Search for the cell housing the specified text and yield its (x, y) center coordinate. 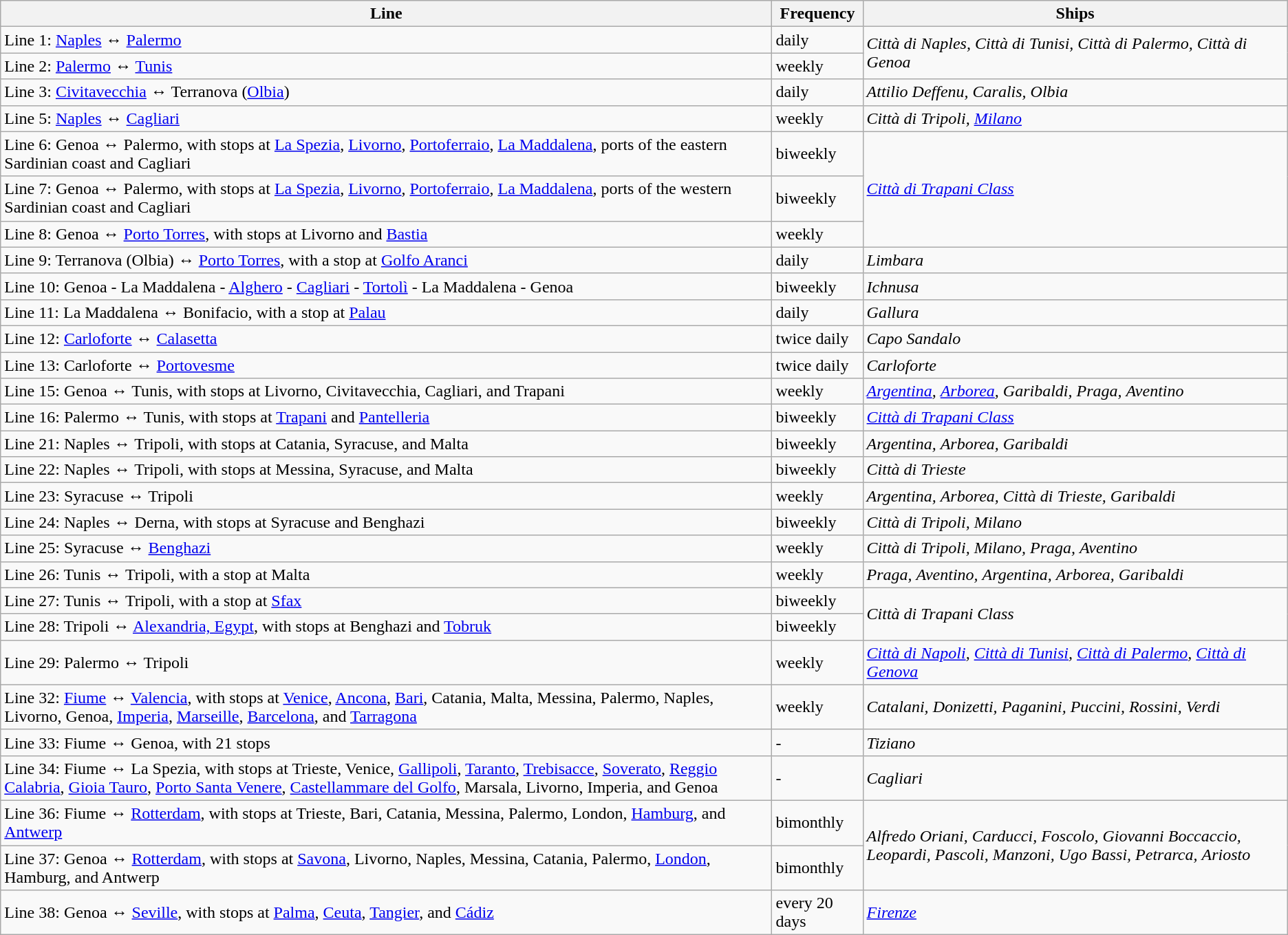
Catalani, Donizetti, Paganini, Puccini, Rossini, Verdi (1075, 707)
Argentina, Arborea, Garibaldi (1075, 444)
Città di Napoli, Città di Tunisi, Città di Palermo, Città di Genova (1075, 662)
Praga, Aventino, Argentina, Arborea, Garibaldi (1075, 574)
Line 24: Naples ↔ Derna, with stops at Syracuse and Benghazi (387, 522)
Frequency (817, 14)
Line 11: La Maddalena ↔ Bonifacio, with a stop at Palau (387, 312)
Line 5: Naples ↔ Cagliari (387, 118)
Line 9: Terranova (Olbia) ↔ Porto Torres, with a stop at Golfo Aranci (387, 260)
Line 1: Naples ↔ Palermo (387, 40)
Capo Sandalo (1075, 338)
Limbara (1075, 260)
Line 36: Fiume ↔ Rotterdam, with stops at Trieste, Bari, Catania, Messina, Palermo, London, Hamburg, and Antwerp (387, 823)
Line 2: Palermo ↔ Tunis (387, 66)
Firenze (1075, 912)
Line 33: Fiume ↔ Genoa, with 21 stops (387, 742)
Line 8: Genoa ↔ Porto Torres, with stops at Livorno and Bastia (387, 234)
Line 22: Naples ↔ Tripoli, with stops at Messina, Syracuse, and Malta (387, 470)
Line 6: Genoa ↔ Palermo, with stops at La Spezia, Livorno, Portoferraio, La Maddalena, ports of the eastern Sardinian coast and Cagliari (387, 154)
Attilio Deffenu, Caralis, Olbia (1075, 92)
Line 7: Genoa ↔ Palermo, with stops at La Spezia, Livorno, Portoferraio, La Maddalena, ports of the western Sardinian coast and Cagliari (387, 198)
Ichnusa (1075, 286)
Line 13: Carloforte ↔ Portovesme (387, 365)
Line 28: Tripoli ↔ Alexandria, Egypt, with stops at Benghazi and Tobruk (387, 627)
Ships (1075, 14)
every 20 days (817, 912)
Line 15: Genoa ↔ Tunis, with stops at Livorno, Civitavecchia, Cagliari, and Trapani (387, 391)
Città di Tripoli, Milano, Praga, Aventino (1075, 548)
Line 26: Tunis ↔ Tripoli, with a stop at Malta (387, 574)
Line 27: Tunis ↔ Tripoli, with a stop at Sfax (387, 601)
Line 29: Palermo ↔ Tripoli (387, 662)
Carloforte (1075, 365)
Cagliari (1075, 777)
Line 21: Naples ↔ Tripoli, with stops at Catania, Syracuse, and Malta (387, 444)
Tiziano (1075, 742)
Line 37: Genoa ↔ Rotterdam, with stops at Savona, Livorno, Naples, Messina, Catania, Palermo, London, Hamburg, and Antwerp (387, 867)
Città di Trieste (1075, 470)
Argentina, Arborea, Città di Trieste, Garibaldi (1075, 496)
Line 10: Genoa - La Maddalena - Alghero - Cagliari - Tortolì - La Maddalena - Genoa (387, 286)
Città di Naples, Città di Tunisi, Città di Palermo, Città di Genoa (1075, 53)
Line 16: Palermo ↔ Tunis, with stops at Trapani and Pantelleria (387, 418)
Line 23: Syracuse ↔ Tripoli (387, 496)
Line 12: Carloforte ↔ Calasetta (387, 338)
Line 38: Genoa ↔ Seville, with stops at Palma, Ceuta, Tangier, and Cádiz (387, 912)
Alfredo Oriani, Carducci, Foscolo, Giovanni Boccaccio, Leopardi, Pascoli, Manzoni, Ugo Bassi, Petrarca, Ariosto (1075, 845)
Argentina, Arborea, Garibaldi, Praga, Aventino (1075, 391)
Gallura (1075, 312)
Line 25: Syracuse ↔ Benghazi (387, 548)
Line 3: Civitavecchia ↔ Terranova (Olbia) (387, 92)
Line (387, 14)
